Search for the cell housing the specified text and yield its (x, y) center coordinate. 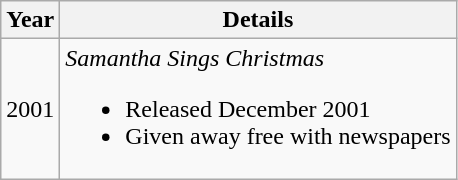
Year (30, 20)
Details (258, 20)
Samantha Sings ChristmasReleased December 2001Given away free with newspapers (258, 109)
2001 (30, 109)
